Identify which cell holds the provided text, then report its (x, y) central coordinate. 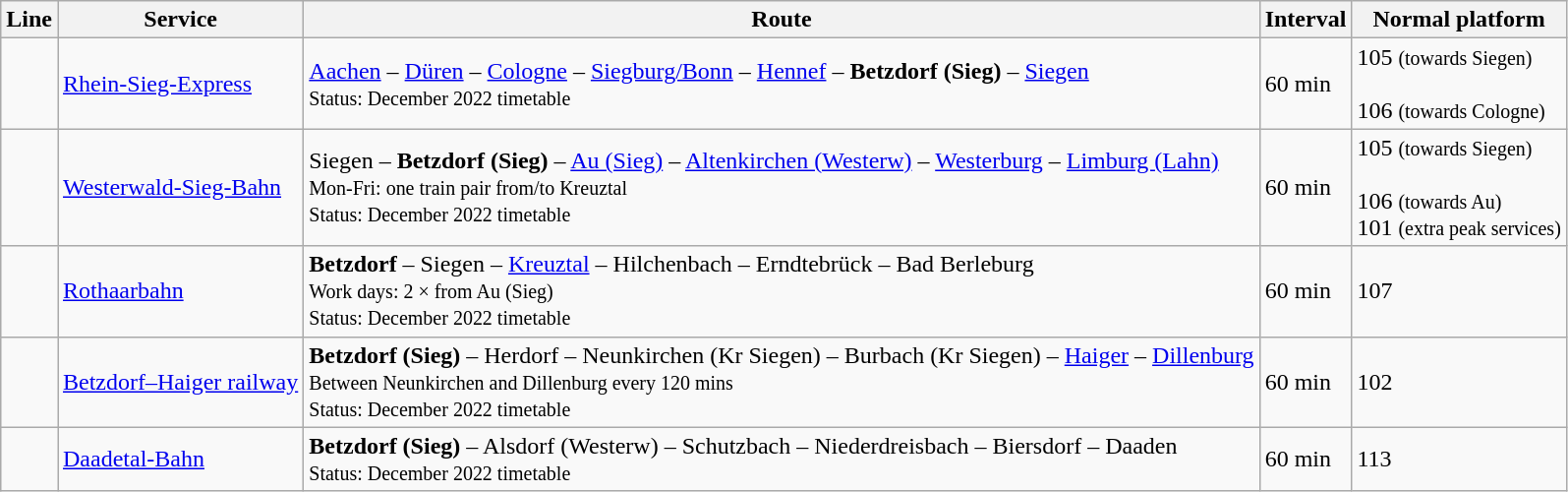
105 (towards Siegen)106 (towards Au) 101 (extra peak services) (1459, 187)
Daadetal-Bahn (180, 459)
Interval (1306, 20)
Route (782, 20)
Normal platform (1459, 20)
Rhein-Sieg-Express (180, 84)
Line (29, 20)
Aachen – Düren – Cologne – Siegburg/Bonn – Hennef – Betzdorf (Sieg) – SiegenStatus: December 2022 timetable (782, 84)
107 (1459, 291)
102 (1459, 382)
Service (180, 20)
Rothaarbahn (180, 291)
Betzdorf – Siegen – Kreuztal – Hilchenbach – Erndtebrück – Bad BerleburgWork days: 2 × from Au (Sieg)Status: December 2022 timetable (782, 291)
Betzdorf–Haiger railway (180, 382)
Westerwald-Sieg-Bahn (180, 187)
113 (1459, 459)
105 (towards Siegen)106 (towards Cologne) (1459, 84)
Betzdorf (Sieg) – Alsdorf (Westerw) – Schutzbach – Niederdreisbach – Biersdorf – DaadenStatus: December 2022 timetable (782, 459)
